Identify which cell holds the provided text, then report its [X, Y] central coordinate. 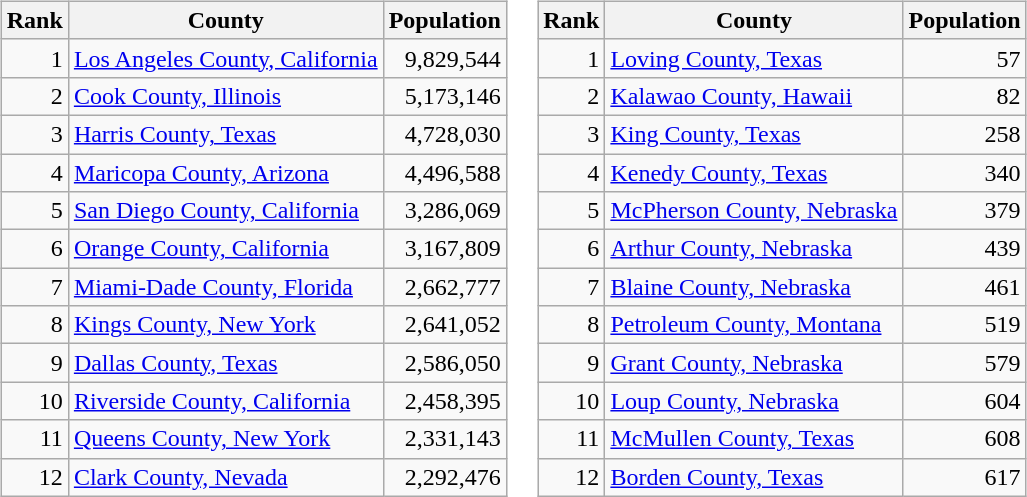
340 [964, 173]
3,286,069 [444, 211]
608 [964, 439]
McPherson County, Nebraska [754, 211]
3,167,809 [444, 249]
82 [964, 96]
57 [964, 58]
4,496,588 [444, 173]
Kings County, New York [226, 325]
2,458,395 [444, 401]
Los Angeles County, California [226, 58]
Arthur County, Nebraska [754, 249]
461 [964, 287]
2,331,143 [444, 439]
617 [964, 477]
Petroleum County, Montana [754, 325]
2,662,777 [444, 287]
439 [964, 249]
Harris County, Texas [226, 134]
Loving County, Texas [754, 58]
Cook County, Illinois [226, 96]
2,641,052 [444, 325]
9,829,544 [444, 58]
4,728,030 [444, 134]
Kalawao County, Hawaii [754, 96]
2,292,476 [444, 477]
Clark County, Nevada [226, 477]
579 [964, 363]
King County, Texas [754, 134]
379 [964, 211]
Queens County, New York [226, 439]
5,173,146 [444, 96]
Orange County, California [226, 249]
519 [964, 325]
604 [964, 401]
258 [964, 134]
San Diego County, California [226, 211]
McMullen County, Texas [754, 439]
Maricopa County, Arizona [226, 173]
Loup County, Nebraska [754, 401]
Kenedy County, Texas [754, 173]
Miami-Dade County, Florida [226, 287]
Grant County, Nebraska [754, 363]
2,586,050 [444, 363]
Riverside County, California [226, 401]
Blaine County, Nebraska [754, 287]
Dallas County, Texas [226, 363]
Borden County, Texas [754, 477]
